Identify which cell holds the provided text, then report its [x, y] central coordinate. 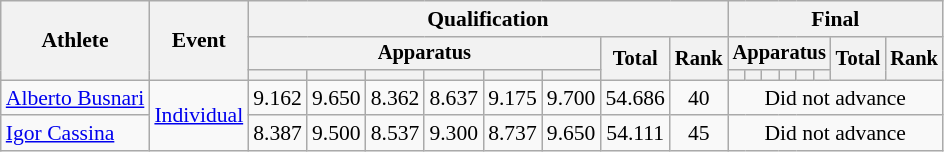
8.637 [454, 98]
9.500 [336, 134]
54.686 [634, 98]
54.111 [634, 134]
8.737 [512, 134]
Qualification [488, 19]
Igor Cassina [76, 134]
Event [198, 40]
9.162 [278, 98]
8.362 [396, 98]
Alberto Busnari [76, 98]
8.537 [396, 134]
8.387 [278, 134]
Athlete [76, 40]
9.300 [454, 134]
Individual [198, 116]
Final [836, 19]
45 [699, 134]
40 [699, 98]
9.175 [512, 98]
9.700 [572, 98]
